Pinpoint the cell where the given text exists, returning its [x, y] midpoint coordinate. 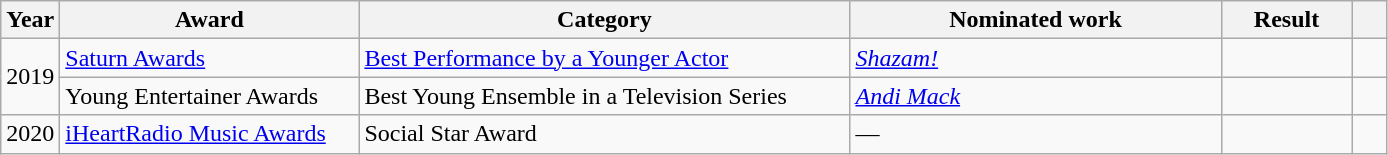
Best Young Ensemble in a Television Series [604, 96]
Saturn Awards [210, 58]
Andi Mack [1036, 96]
Best Performance by a Younger Actor [604, 58]
2020 [30, 134]
— [1036, 134]
Young Entertainer Awards [210, 96]
Award [210, 20]
Year [30, 20]
Social Star Award [604, 134]
2019 [30, 77]
Result [1286, 20]
Nominated work [1036, 20]
Category [604, 20]
iHeartRadio Music Awards [210, 134]
Shazam! [1036, 58]
